Find where the given text appears and provide that cell's center as (X, Y) coordinate. 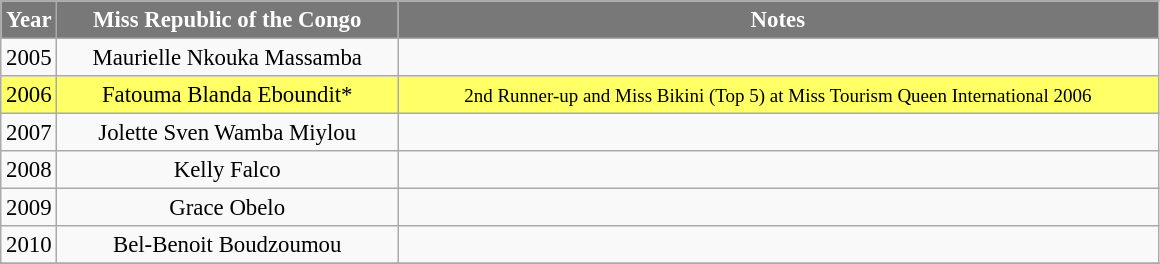
2005 (29, 58)
Kelly Falco (228, 170)
Maurielle Nkouka Massamba (228, 58)
Notes (778, 20)
Bel-Benoit Boudzoumou (228, 245)
2007 (29, 133)
2009 (29, 208)
Grace Obelo (228, 208)
2nd Runner-up and Miss Bikini (Top 5) at Miss Tourism Queen International 2006 (778, 95)
Miss Republic of the Congo (228, 20)
Year (29, 20)
Jolette Sven Wamba Miylou (228, 133)
2008 (29, 170)
2006 (29, 95)
2010 (29, 245)
Fatouma Blanda Eboundit* (228, 95)
